Pinpoint the cell where the given text exists, returning its (x, y) midpoint coordinate. 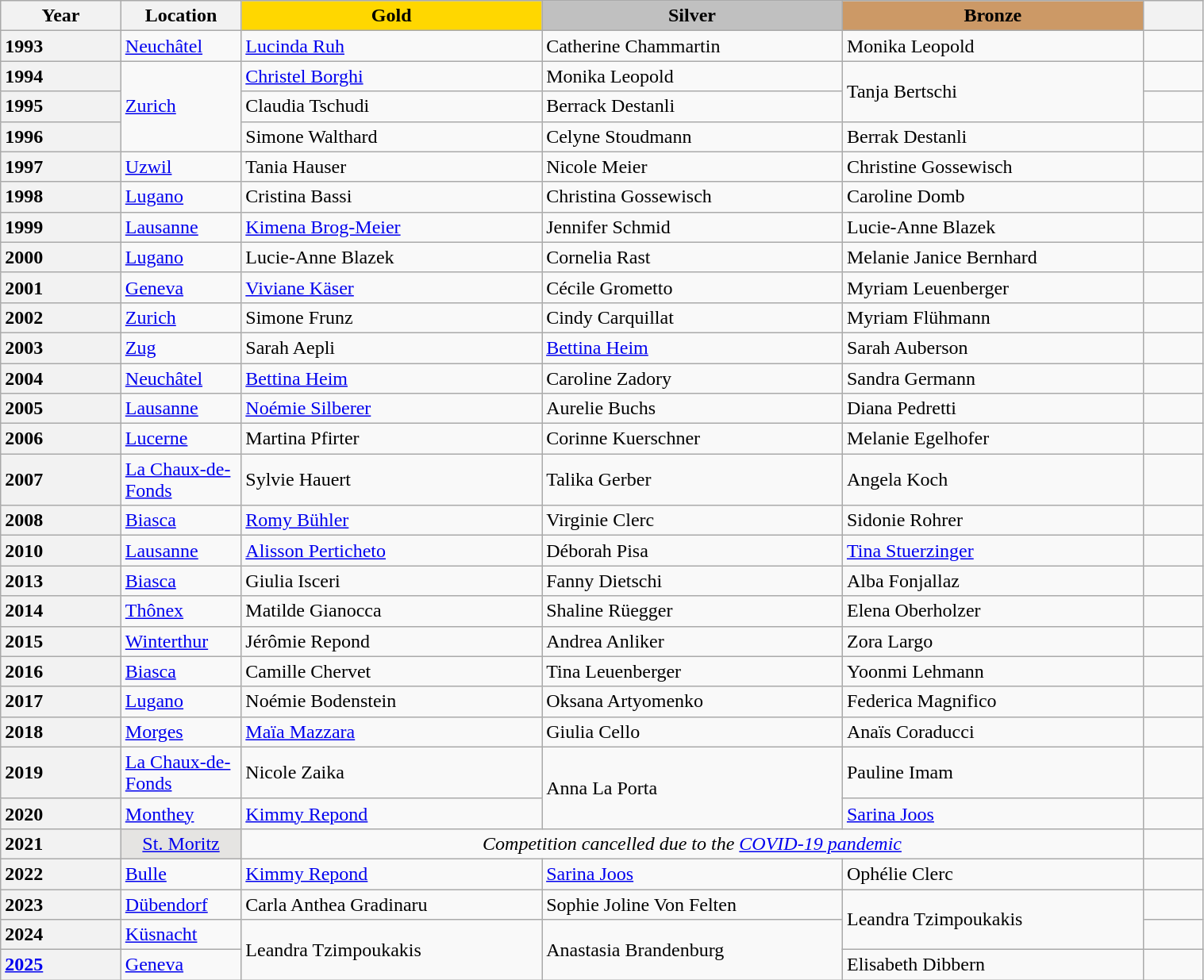
Martina Pfirter (392, 439)
Jérômie Repond (392, 641)
1996 (61, 136)
Cornelia Rast (692, 257)
Küsnacht (181, 935)
1999 (61, 227)
Viviane Käser (392, 287)
2019 (61, 773)
2008 (61, 521)
Zora Largo (992, 641)
1995 (61, 106)
Tina Leuenberger (692, 671)
1997 (61, 167)
Christel Borghi (392, 76)
Aurelie Buchs (692, 409)
2010 (61, 551)
Maïa Mazzara (392, 732)
Yoonmi Lehmann (992, 671)
Uzwil (181, 167)
Tina Stuerzinger (992, 551)
Bulle (181, 874)
Celyne Stoudmann (692, 136)
Jennifer Schmid (692, 227)
Camille Chervet (392, 671)
2024 (61, 935)
Corinne Kuerschner (692, 439)
Nicole Meier (692, 167)
1993 (61, 46)
2021 (61, 844)
Andrea Anliker (692, 641)
Elena Oberholzer (992, 611)
Sidonie Rohrer (992, 521)
2001 (61, 287)
Anastasia Brandenburg (692, 950)
Caroline Zadory (692, 379)
Catherine Chammartin (692, 46)
Tanja Bertschi (992, 91)
Morges (181, 732)
Noémie Silberer (392, 409)
Federica Magnifico (992, 701)
Lucinda Ruh (392, 46)
2017 (61, 701)
Bronze (992, 16)
Berrack Destanli (692, 106)
Nicole Zaika (392, 773)
Sarah Auberson (992, 348)
Gold (392, 16)
2014 (61, 611)
Lucerne (181, 439)
Claudia Tschudi (392, 106)
Winterthur (181, 641)
1998 (61, 197)
Virginie Clerc (692, 521)
Cristina Bassi (392, 197)
Melanie Janice Bernhard (992, 257)
Melanie Egelhofer (992, 439)
Berrak Destanli (992, 136)
Myriam Leuenberger (992, 287)
2018 (61, 732)
Monthey (181, 813)
Ophélie Clerc (992, 874)
2020 (61, 813)
Sandra Germann (992, 379)
Simone Walthard (392, 136)
Kimena Brog-Meier (392, 227)
2015 (61, 641)
Alba Fonjallaz (992, 581)
Déborah Pisa (692, 551)
2025 (61, 965)
Cécile Grometto (692, 287)
St. Moritz (181, 844)
Sylvie Hauert (392, 479)
Pauline Imam (992, 773)
Zug (181, 348)
2022 (61, 874)
Sophie Joline Von Felten (692, 904)
2003 (61, 348)
Simone Frunz (392, 317)
Caroline Domb (992, 197)
Location (181, 16)
Elisabeth Dibbern (992, 965)
Matilde Gianocca (392, 611)
2000 (61, 257)
2023 (61, 904)
Cindy Carquillat (692, 317)
2002 (61, 317)
Sarah Aepli (392, 348)
Giulia Isceri (392, 581)
Romy Bühler (392, 521)
2005 (61, 409)
Noémie Bodenstein (392, 701)
Dübendorf (181, 904)
Christina Gossewisch (692, 197)
Talika Gerber (692, 479)
Anna La Porta (692, 787)
Diana Pedretti (992, 409)
Silver (692, 16)
Myriam Flühmann (992, 317)
2004 (61, 379)
Christine Gossewisch (992, 167)
2006 (61, 439)
Giulia Cello (692, 732)
Carla Anthea Gradinaru (392, 904)
1994 (61, 76)
Oksana Artyomenko (692, 701)
Angela Koch (992, 479)
2013 (61, 581)
Competition cancelled due to the COVID-19 pandemic (692, 844)
2016 (61, 671)
Anaïs Coraducci (992, 732)
Year (61, 16)
Thônex (181, 611)
2007 (61, 479)
Tania Hauser (392, 167)
Shaline Rüegger (692, 611)
Fanny Dietschi (692, 581)
Alisson Perticheto (392, 551)
